Search for the cell housing the specified text and yield its [x, y] center coordinate. 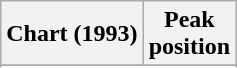
Peakposition [189, 34]
Chart (1993) [72, 34]
